Search for the cell housing the specified text and yield its [x, y] center coordinate. 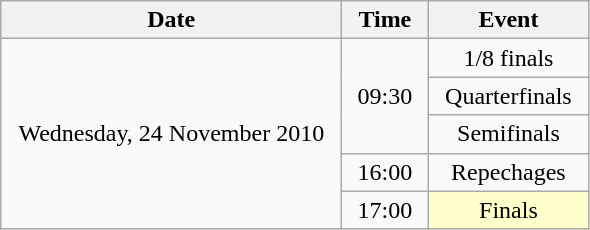
Date [172, 20]
Quarterfinals [508, 96]
1/8 finals [508, 58]
Repechages [508, 172]
Wednesday, 24 November 2010 [172, 134]
09:30 [385, 96]
Event [508, 20]
Semifinals [508, 134]
16:00 [385, 172]
Time [385, 20]
Finals [508, 210]
17:00 [385, 210]
